Provide the [x, y] coordinate of the cell's center where the given text is located.  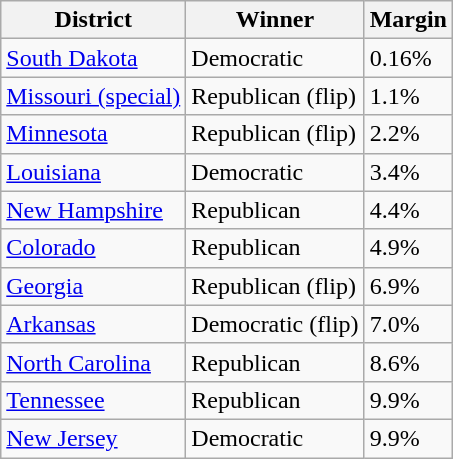
1.1% [408, 96]
Louisiana [94, 172]
Colorado [94, 248]
New Hampshire [94, 210]
3.4% [408, 172]
Tennessee [94, 400]
Democratic (flip) [275, 324]
0.16% [408, 58]
Georgia [94, 286]
Missouri (special) [94, 96]
6.9% [408, 286]
South Dakota [94, 58]
Winner [275, 20]
Margin [408, 20]
New Jersey [94, 438]
District [94, 20]
2.2% [408, 134]
4.4% [408, 210]
7.0% [408, 324]
8.6% [408, 362]
North Carolina [94, 362]
Minnesota [94, 134]
Arkansas [94, 324]
4.9% [408, 248]
